Determine the (X, Y) coordinate at the center of the cell enclosing the given text.  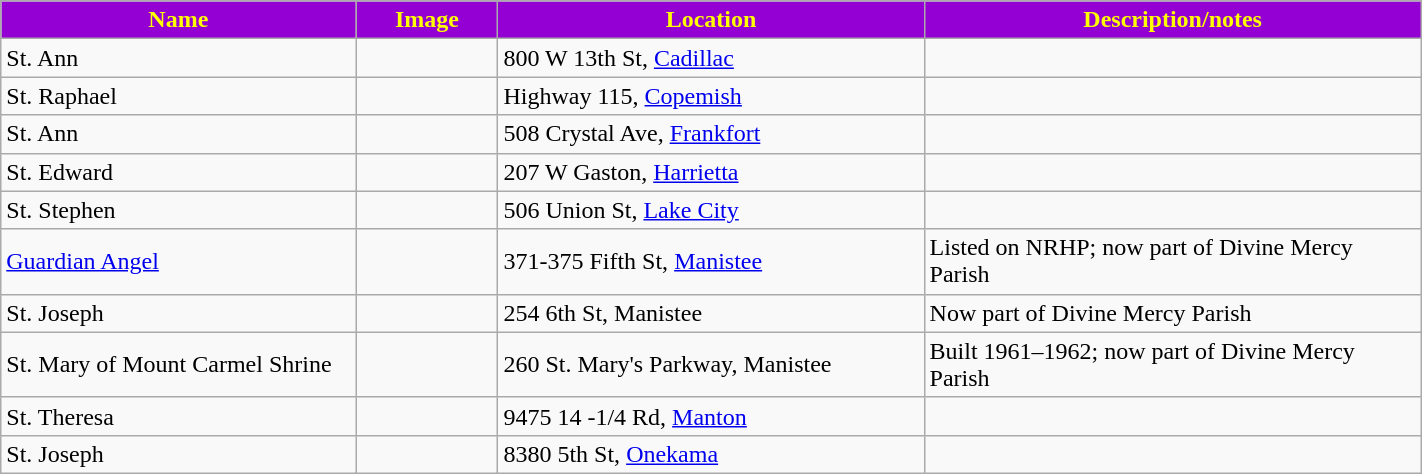
506 Union St, Lake City (711, 210)
254 6th St, Manistee (711, 313)
St. Edward (178, 172)
Name (178, 20)
St. Raphael (178, 96)
Location (711, 20)
St. Mary of Mount Carmel Shrine (178, 364)
Image (427, 20)
Built 1961–1962; now part of Divine Mercy Parish (1172, 364)
Now part of Divine Mercy Parish (1172, 313)
8380 5th St, Onekama (711, 454)
508 Crystal Ave, Frankfort (711, 134)
St. Theresa (178, 416)
260 St. Mary's Parkway, Manistee (711, 364)
9475 14 -1/4 Rd, Manton (711, 416)
Guardian Angel (178, 262)
371-375 Fifth St, Manistee (711, 262)
207 W Gaston, Harrietta (711, 172)
St. Stephen (178, 210)
Highway 115, Copemish (711, 96)
Listed on NRHP; now part of Divine Mercy Parish (1172, 262)
Description/notes (1172, 20)
800 W 13th St, Cadillac (711, 58)
